Detect which cell encompasses the target text, then output its (X, Y) center coordinate. 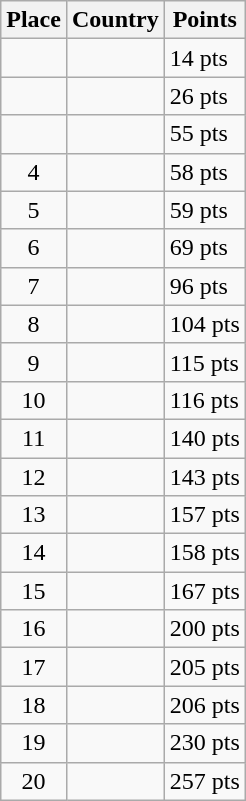
9 (34, 362)
59 pts (204, 210)
7 (34, 286)
Country (115, 20)
19 (34, 743)
15 (34, 591)
230 pts (204, 743)
11 (34, 438)
Place (34, 20)
4 (34, 172)
115 pts (204, 362)
58 pts (204, 172)
Points (204, 20)
12 (34, 477)
16 (34, 629)
205 pts (204, 667)
158 pts (204, 553)
200 pts (204, 629)
6 (34, 248)
104 pts (204, 324)
14 pts (204, 58)
20 (34, 781)
140 pts (204, 438)
69 pts (204, 248)
5 (34, 210)
10 (34, 400)
206 pts (204, 705)
17 (34, 667)
26 pts (204, 96)
116 pts (204, 400)
14 (34, 553)
167 pts (204, 591)
18 (34, 705)
13 (34, 515)
257 pts (204, 781)
157 pts (204, 515)
55 pts (204, 134)
143 pts (204, 477)
96 pts (204, 286)
8 (34, 324)
